Find where the given text appears and provide that cell's center as (x, y) coordinate. 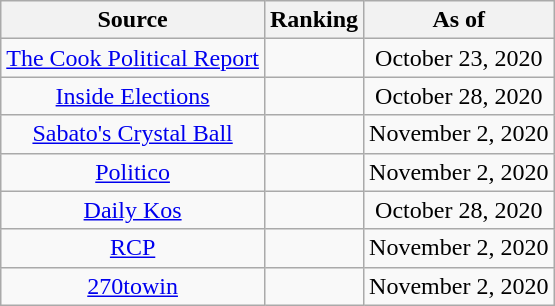
Source (133, 20)
October 23, 2020 (459, 58)
Inside Elections (133, 96)
RCP (133, 248)
As of (459, 20)
The Cook Political Report (133, 58)
Sabato's Crystal Ball (133, 134)
270towin (133, 286)
Politico (133, 172)
Ranking (314, 20)
Daily Kos (133, 210)
